Identify which cell holds the provided text, then report its (x, y) central coordinate. 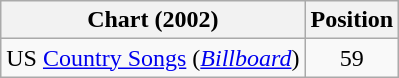
59 (352, 58)
Chart (2002) (153, 20)
US Country Songs (Billboard) (153, 58)
Position (352, 20)
